Provide the (X, Y) coordinate of the cell's center where the given text is located.  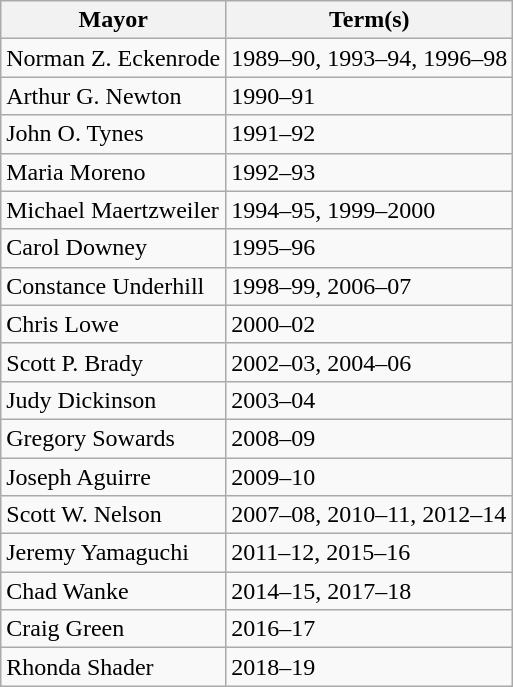
Judy Dickinson (114, 400)
2009–10 (370, 477)
2018–19 (370, 667)
2002–03, 2004–06 (370, 362)
Scott P. Brady (114, 362)
John O. Tynes (114, 134)
1995–96 (370, 248)
1994–95, 1999–2000 (370, 210)
Arthur G. Newton (114, 96)
2014–15, 2017–18 (370, 591)
2008–09 (370, 438)
Term(s) (370, 20)
Joseph Aguirre (114, 477)
Chad Wanke (114, 591)
Chris Lowe (114, 324)
2003–04 (370, 400)
1992–93 (370, 172)
Craig Green (114, 629)
2007–08, 2010–11, 2012–14 (370, 515)
Michael Maertzweiler (114, 210)
Norman Z. Eckenrode (114, 58)
2016–17 (370, 629)
Jeremy Yamaguchi (114, 553)
2000–02 (370, 324)
1989–90, 1993–94, 1996–98 (370, 58)
2011–12, 2015–16 (370, 553)
Gregory Sowards (114, 438)
1990–91 (370, 96)
Mayor (114, 20)
Rhonda Shader (114, 667)
Constance Underhill (114, 286)
1991–92 (370, 134)
Scott W. Nelson (114, 515)
Carol Downey (114, 248)
Maria Moreno (114, 172)
1998–99, 2006–07 (370, 286)
